Determine the [x, y] coordinate at the center of the cell enclosing the given text.  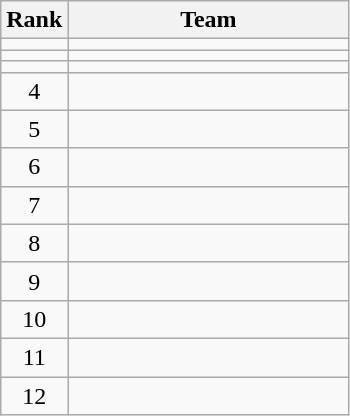
7 [34, 205]
11 [34, 357]
8 [34, 243]
6 [34, 167]
9 [34, 281]
10 [34, 319]
Rank [34, 20]
5 [34, 129]
4 [34, 91]
Team [208, 20]
12 [34, 395]
